Determine the (X, Y) coordinate at the center of the cell enclosing the given text.  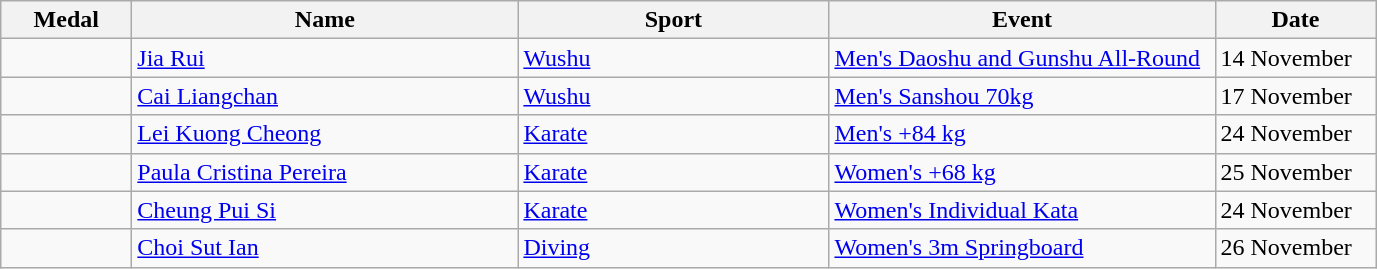
Date (1296, 20)
Sport (674, 20)
Men's +84 kg (1022, 134)
Women's +68 kg (1022, 172)
Cheung Pui Si (325, 210)
Cai Liangchan (325, 96)
14 November (1296, 58)
Jia Rui (325, 58)
Diving (674, 248)
Women's Individual Kata (1022, 210)
17 November (1296, 96)
Event (1022, 20)
Men's Sanshou 70kg (1022, 96)
25 November (1296, 172)
26 November (1296, 248)
Lei Kuong Cheong (325, 134)
Men's Daoshu and Gunshu All-Round (1022, 58)
Paula Cristina Pereira (325, 172)
Name (325, 20)
Women's 3m Springboard (1022, 248)
Medal (66, 20)
Choi Sut Ian (325, 248)
